Output the (X, Y) coordinate of the center of the cell containing the given text.  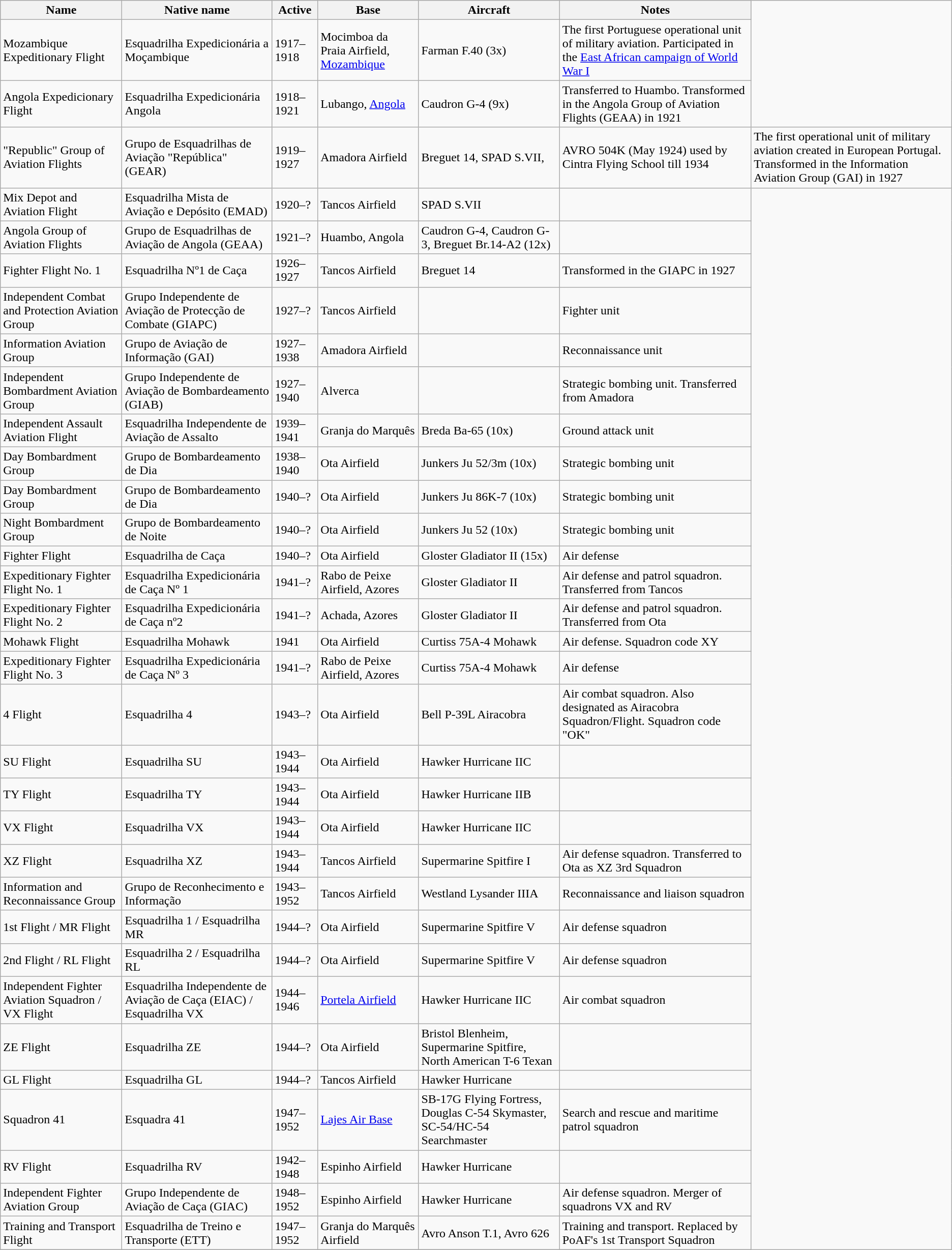
SB-17G Flying Fortress, Douglas C-54 Skymaster, SC-54/HC-54 Searchmaster (489, 1120)
Alverca (368, 390)
AVRO 504K (May 1924) used by Cintra Flying School till 1934 (655, 158)
Hawker Hurricane IIB (489, 795)
Active (295, 10)
Air defense squadron. Transferred to Ota as XZ 3rd Squadron (655, 861)
Grupo de Aviação de Informação (GAI) (197, 350)
Esquadrilha 4 (197, 714)
Grupo Independente de Aviação de Protecção de Combate (GIAPC) (197, 310)
Esquadrilha 2 / Esquadrilha RL (197, 960)
Farman F.40 (3x) (489, 50)
4 Flight (61, 714)
Air defense. Squadron code XY (655, 642)
Junkers Ju 52 (10x) (489, 530)
Night Bombardment Group (61, 530)
1944–1946 (295, 1000)
Ground attack unit (655, 430)
1943–? (295, 714)
Esquadrilha ZE (197, 1047)
Esquadrilha Mohawk (197, 642)
Information Aviation Group (61, 350)
Squadron 41 (61, 1120)
Independent Fighter Aviation Group (61, 1200)
SPAD S.VII (489, 205)
Breguet 14 (489, 271)
2nd Flight / RL Flight (61, 960)
1948–1952 (295, 1200)
Mohawk Flight (61, 642)
Esquadrilha Nº1 de Caça (197, 271)
Grupo Independente de Aviação de Caça (GIAC) (197, 1200)
1927–1940 (295, 390)
Angola Group of Aviation Flights (61, 237)
1st Flight / MR Flight (61, 927)
Reconnaissance unit (655, 350)
Mozambique Expeditionary Flight (61, 50)
Air defense and patrol squadron. Transferred from Tancos (655, 582)
RV Flight (61, 1167)
Esquadrilha de Caça (197, 556)
1919–1927 (295, 158)
Angola Expedicionary Flight (61, 104)
1920–? (295, 205)
Gloster Gladiator II (15x) (489, 556)
Esquadrilha de Treino e Transporte (ETT) (197, 1233)
Name (61, 10)
Lubango, Angola (368, 104)
Base (368, 10)
1941 (295, 642)
Grupo de Esquadrilhas de Aviação de Angola (GEAA) (197, 237)
Caudron G-4, Caudron G-3, Breguet Br.14-A2 (12x) (489, 237)
XZ Flight (61, 861)
Search and rescue and maritime patrol squadron (655, 1120)
1943–1952 (295, 893)
Air combat squadron (655, 1000)
Mocimboa da Praia Airfield, Mozambique (368, 50)
SU Flight (61, 761)
Granja do Marquês (368, 430)
Esquadrilha Expedicionária a Moçambique (197, 50)
Esquadrilha SU (197, 761)
Junkers Ju 86K-7 (10x) (489, 497)
1917–1918 (295, 50)
Notes (655, 10)
Independent Combat and Protection Aviation Group (61, 310)
Expeditionary Fighter Flight No. 2 (61, 616)
1927–1938 (295, 350)
Grupo de Reconhecimento e Informação (197, 893)
Aircraft (489, 10)
Grupo de Esquadrilhas de Aviação "República" (GEAR) (197, 158)
Esquadrilha Expedicionária de Caça Nº 1 (197, 582)
1942–1948 (295, 1167)
GL Flight (61, 1080)
Esquadrilha GL (197, 1080)
TY Flight (61, 795)
Supermarine Spitfire I (489, 861)
Esquadrilha TY (197, 795)
Air defense squadron. Merger of squadrons VX and RV (655, 1200)
Grupo Independente de Aviação de Bombardeamento (GIAB) (197, 390)
Independent Assault Aviation Flight (61, 430)
Air defense and patrol squadron. Transferred from Ota (655, 616)
Esquadrilha 1 / Esquadrilha MR (197, 927)
Strategic bombing unit. Transferred from Amadora (655, 390)
Achada, Azores (368, 616)
Esquadrilha RV (197, 1167)
VX Flight (61, 827)
Westland Lysander IIIA (489, 893)
Esquadra 41 (197, 1120)
Lajes Air Base (368, 1120)
Independent Fighter Aviation Squadron / VX Flight (61, 1000)
Esquadrilha Mista de Aviação e Depósito (EMAD) (197, 205)
ZE Flight (61, 1047)
Fighter Flight No. 1 (61, 271)
The first Portuguese operational unit of military aviation. Participated in the East African campaign of World War I (655, 50)
Fighter unit (655, 310)
1921–? (295, 237)
Huambo, Angola (368, 237)
Fighter Flight (61, 556)
1938–1940 (295, 463)
Training and Transport Flight (61, 1233)
Esquadrilha Independente de Aviação de Assalto (197, 430)
1926–1927 (295, 271)
1939–1941 (295, 430)
Transferred to Huambo. Transformed in the Angola Group of Aviation Flights (GEAA) in 1921 (655, 104)
Grupo de Bombardeamento de Noite (197, 530)
Bristol Blenheim, Supermarine Spitfire, North American T-6 Texan (489, 1047)
Transformed in the GIAPC in 1927 (655, 271)
Esquadrilha Expedicionária de Caça nº2 (197, 616)
Breda Ba-65 (10x) (489, 430)
Esquadrilha Expedicionária de Caça Nº 3 (197, 667)
Esquadrilha Independente de Aviação de Caça (EIAC) / Esquadrilha VX (197, 1000)
Expeditionary Fighter Flight No. 3 (61, 667)
Esquadrilha Expedicionária Angola (197, 104)
1927–? (295, 310)
The first operational unit of military aviation created in European Portugal. Transformed in the Information Aviation Group (GAI) in 1927 (851, 158)
Esquadrilha XZ (197, 861)
"Republic" Group of Aviation Flights (61, 158)
Information and Reconnaissance Group (61, 893)
Breguet 14, SPAD S.VII, (489, 158)
Independent Bombardment Aviation Group (61, 390)
Junkers Ju 52/3m (10x) (489, 463)
Reconnaissance and liaison squadron (655, 893)
Caudron G-4 (9x) (489, 104)
Training and transport. Replaced by PoAF's 1st Transport Squadron (655, 1233)
Bell P-39L Airacobra (489, 714)
Avro Anson T.1, Avro 626 (489, 1233)
Native name (197, 10)
Portela Airfield (368, 1000)
Granja do Marquês Airfield (368, 1233)
Expeditionary Fighter Flight No. 1 (61, 582)
Air combat squadron. Also designated as Airacobra Squadron/Flight. Squadron code "OK" (655, 714)
Esquadrilha VX (197, 827)
1918–1921 (295, 104)
Mix Depot and Aviation Flight (61, 205)
